Return (x, y) of the center of cell containing provided text 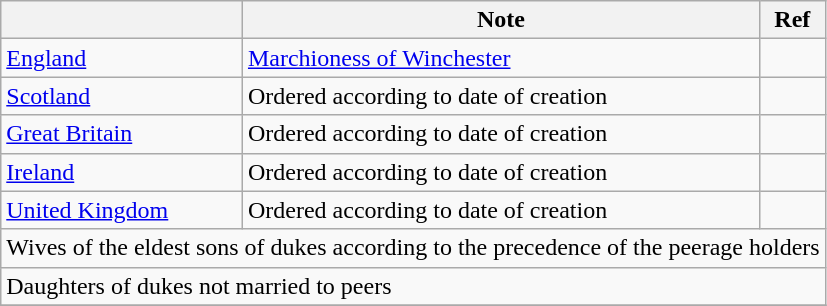
Wives of the eldest sons of dukes according to the precedence of the peerage holders (413, 248)
Ireland (122, 172)
Daughters of dukes not married to peers (413, 286)
Note (500, 20)
Great Britain (122, 134)
England (122, 58)
United Kingdom (122, 210)
Ref (792, 20)
Marchioness of Winchester (500, 58)
Scotland (122, 96)
